Return (x, y) of the center of cell containing provided text 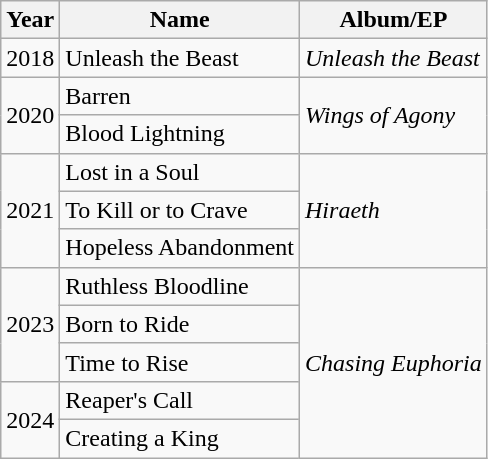
To Kill or to Crave (180, 210)
Reaper's Call (180, 400)
2024 (30, 419)
Hiraeth (394, 210)
Ruthless Bloodline (180, 286)
Year (30, 20)
Chasing Euphoria (394, 362)
2023 (30, 324)
Album/EP (394, 20)
Wings of Agony (394, 115)
2021 (30, 210)
Time to Rise (180, 362)
Lost in a Soul (180, 172)
Hopeless Abandonment (180, 248)
Name (180, 20)
2020 (30, 115)
Barren (180, 96)
Creating a King (180, 438)
Blood Lightning (180, 134)
2018 (30, 58)
Born to Ride (180, 324)
